Extract the [X, Y] coordinate from the center of the cell holding the provided text.  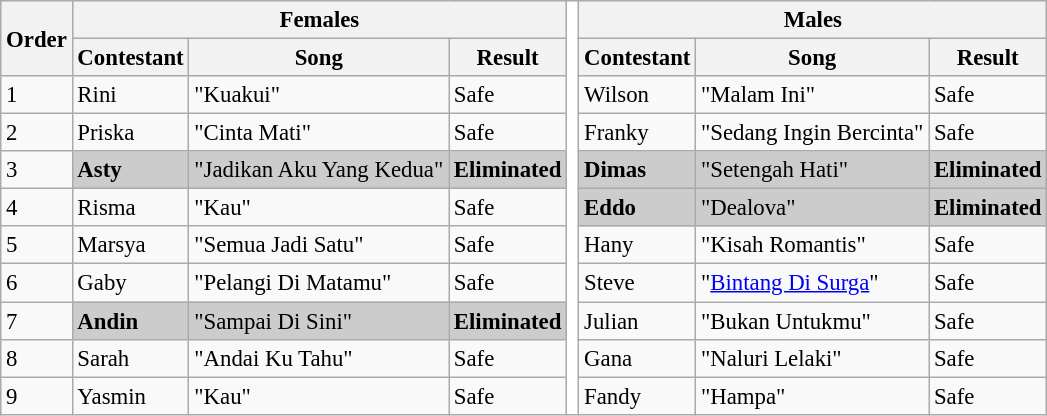
"Semua Jadi Satu" [319, 245]
Yasmin [130, 396]
8 [36, 358]
"Bukan Untukmu" [812, 321]
"Pelangi Di Matamu" [319, 283]
Sarah [130, 358]
9 [36, 396]
Hany [638, 245]
Females [320, 20]
Marsya [130, 245]
"Malam Ini" [812, 95]
"Bintang Di Surga" [812, 283]
"Kuakui" [319, 95]
Eddo [638, 208]
5 [36, 245]
4 [36, 208]
3 [36, 170]
Priska [130, 133]
"Cinta Mati" [319, 133]
Order [36, 38]
Males [813, 20]
"Andai Ku Tahu" [319, 358]
"Jadikan Aku Yang Kedua" [319, 170]
"Hampa" [812, 396]
Gana [638, 358]
6 [36, 283]
Franky [638, 133]
Julian [638, 321]
"Dealova" [812, 208]
"Setengah Hati" [812, 170]
1 [36, 95]
Fandy [638, 396]
Rini [130, 95]
Steve [638, 283]
Risma [130, 208]
"Sedang Ingin Bercinta" [812, 133]
Dimas [638, 170]
7 [36, 321]
2 [36, 133]
Gaby [130, 283]
Andin [130, 321]
"Sampai Di Sini" [319, 321]
"Kisah Romantis" [812, 245]
Wilson [638, 95]
"Naluri Lelaki" [812, 358]
Asty [130, 170]
